Detect which cell encompasses the target text, then output its (X, Y) center coordinate. 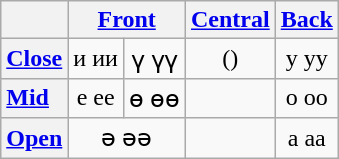
е ее (96, 98)
Open (34, 138)
Front (127, 20)
а аа (306, 138)
и ии (96, 59)
Close (34, 59)
Mid (34, 98)
ө өө (154, 98)
Central (230, 20)
у уу (306, 59)
ү үү (154, 59)
ә әә (127, 138)
Back (306, 20)
() (230, 59)
о оо (306, 98)
